For the text-containing cell, return its midpoint in (X, Y) coordinate format. 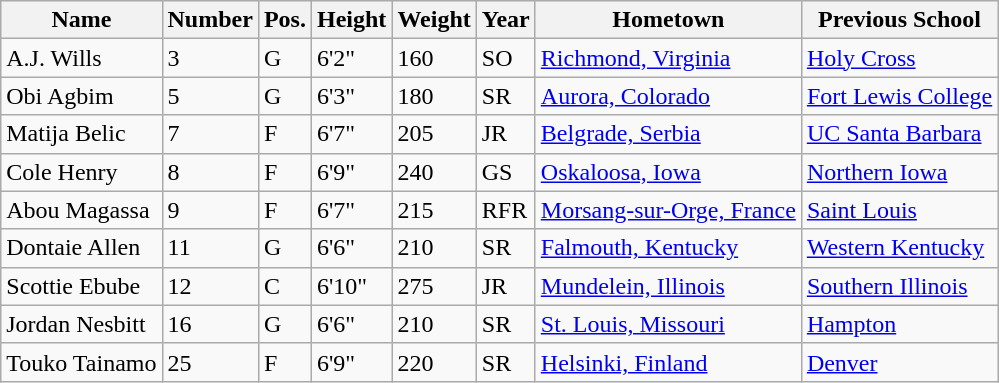
Richmond, Virginia (668, 58)
GS (506, 172)
A.J. Wills (82, 58)
RFR (506, 210)
Matija Belic (82, 134)
11 (210, 248)
Previous School (899, 20)
6'3" (351, 96)
3 (210, 58)
Aurora, Colorado (668, 96)
Falmouth, Kentucky (668, 248)
Mundelein, Illinois (668, 286)
6'2" (351, 58)
205 (434, 134)
220 (434, 362)
Cole Henry (82, 172)
Jordan Nesbitt (82, 324)
8 (210, 172)
C (284, 286)
Abou Magassa (82, 210)
Northern Iowa (899, 172)
240 (434, 172)
Number (210, 20)
Oskaloosa, Iowa (668, 172)
Dontaie Allen (82, 248)
Weight (434, 20)
UC Santa Barbara (899, 134)
Pos. (284, 20)
Height (351, 20)
215 (434, 210)
25 (210, 362)
9 (210, 210)
SO (506, 58)
Hampton (899, 324)
160 (434, 58)
Western Kentucky (899, 248)
Obi Agbim (82, 96)
12 (210, 286)
Scottie Ebube (82, 286)
5 (210, 96)
7 (210, 134)
St. Louis, Missouri (668, 324)
180 (434, 96)
Touko Tainamo (82, 362)
Holy Cross (899, 58)
Saint Louis (899, 210)
Hometown (668, 20)
Name (82, 20)
6'10" (351, 286)
Fort Lewis College (899, 96)
16 (210, 324)
Helsinki, Finland (668, 362)
Morsang-sur-Orge, France (668, 210)
Year (506, 20)
Denver (899, 362)
Southern Illinois (899, 286)
Belgrade, Serbia (668, 134)
275 (434, 286)
